Extract the [X, Y] coordinate from the center of the cell holding the provided text.  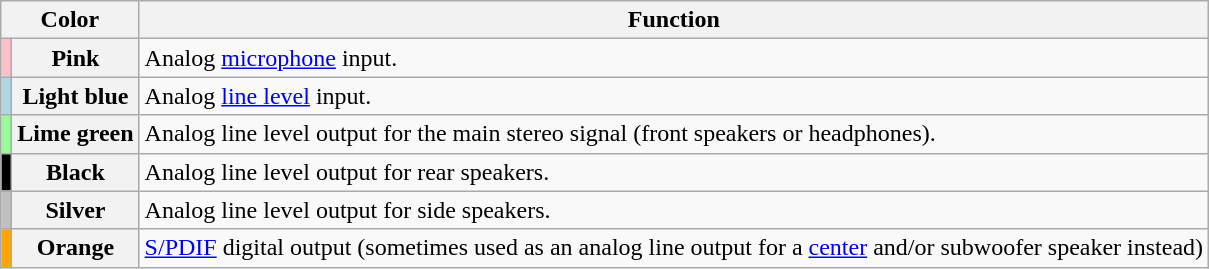
Black [76, 172]
Analog line level input. [674, 96]
Color [70, 20]
Pink [76, 58]
Analog line level output for the main stereo signal (front speakers or headphones). [674, 134]
Analog line level output for side speakers. [674, 210]
S/PDIF digital output (sometimes used as an analog line output for a center and/or subwoofer speaker instead) [674, 248]
Analog line level output for rear speakers. [674, 172]
Silver [76, 210]
Function [674, 20]
Analog microphone input. [674, 58]
Light blue [76, 96]
Lime green [76, 134]
Orange [76, 248]
